Locate the cell with the specified text and output its [X, Y] center coordinate. 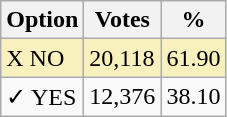
Votes [122, 20]
X NO [42, 58]
20,118 [122, 58]
✓ YES [42, 97]
% [194, 20]
12,376 [122, 97]
61.90 [194, 58]
38.10 [194, 97]
Option [42, 20]
